Output the (X, Y) coordinate of the center of the cell containing the given text.  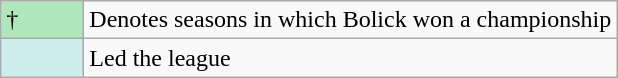
Denotes seasons in which Bolick won a championship (350, 20)
† (42, 20)
Led the league (350, 58)
